Output the (x, y) coordinate of the center of the cell containing the given text.  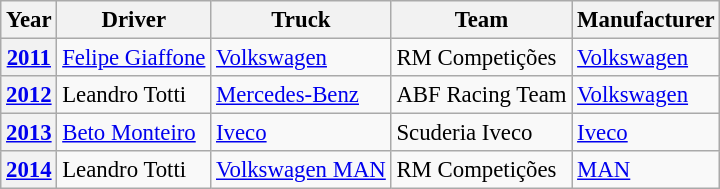
2011 (29, 58)
2012 (29, 95)
Driver (134, 20)
Team (482, 20)
2014 (29, 170)
Scuderia Iveco (482, 133)
Year (29, 20)
Mercedes-Benz (301, 95)
2013 (29, 133)
Beto Monteiro (134, 133)
ABF Racing Team (482, 95)
MAN (646, 170)
Felipe Giaffone (134, 58)
Manufacturer (646, 20)
Truck (301, 20)
Volkswagen MAN (301, 170)
